Output the [x, y] coordinate of the center of the cell containing the given text.  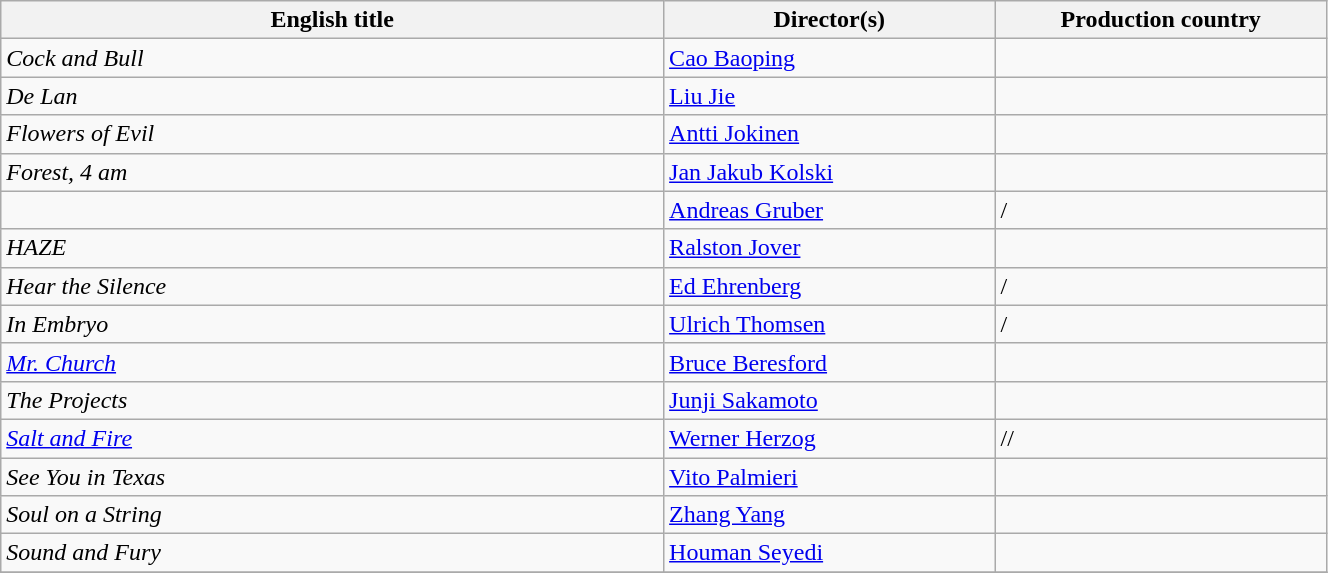
Forest, 4 am [332, 172]
Zhang Yang [830, 515]
Hear the Silence [332, 286]
Cao Baoping [830, 58]
Werner Herzog [830, 438]
De Lan [332, 96]
Ulrich Thomsen [830, 324]
Flowers of Evil [332, 134]
// [1160, 438]
Ed Ehrenberg [830, 286]
In Embryo [332, 324]
Jan Jakub Kolski [830, 172]
Director(s) [830, 20]
Junji Sakamoto [830, 400]
Soul on a String [332, 515]
Houman Seyedi [830, 553]
English title [332, 20]
HAZE [332, 248]
Ralston Jover [830, 248]
Salt and Fire [332, 438]
See You in Texas [332, 477]
Andreas Gruber [830, 210]
Cock and Bull [332, 58]
Mr. Church [332, 362]
Antti Jokinen [830, 134]
Production country [1160, 20]
Vito Palmieri [830, 477]
Bruce Beresford [830, 362]
The Projects [332, 400]
Liu Jie [830, 96]
Sound and Fury [332, 553]
